Capture the cell that displays the provided text and extract its (x, y) central coordinate. 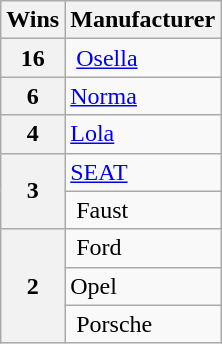
2 (33, 286)
6 (33, 96)
Manufacturer (143, 20)
SEAT (143, 172)
4 (33, 134)
Norma (143, 96)
16 (33, 58)
Opel (143, 286)
Osella (143, 58)
Porsche (143, 324)
Lola (143, 134)
Wins (33, 20)
Faust (143, 210)
3 (33, 191)
Ford (143, 248)
